Locate the cell with the specified text and output its [X, Y] center coordinate. 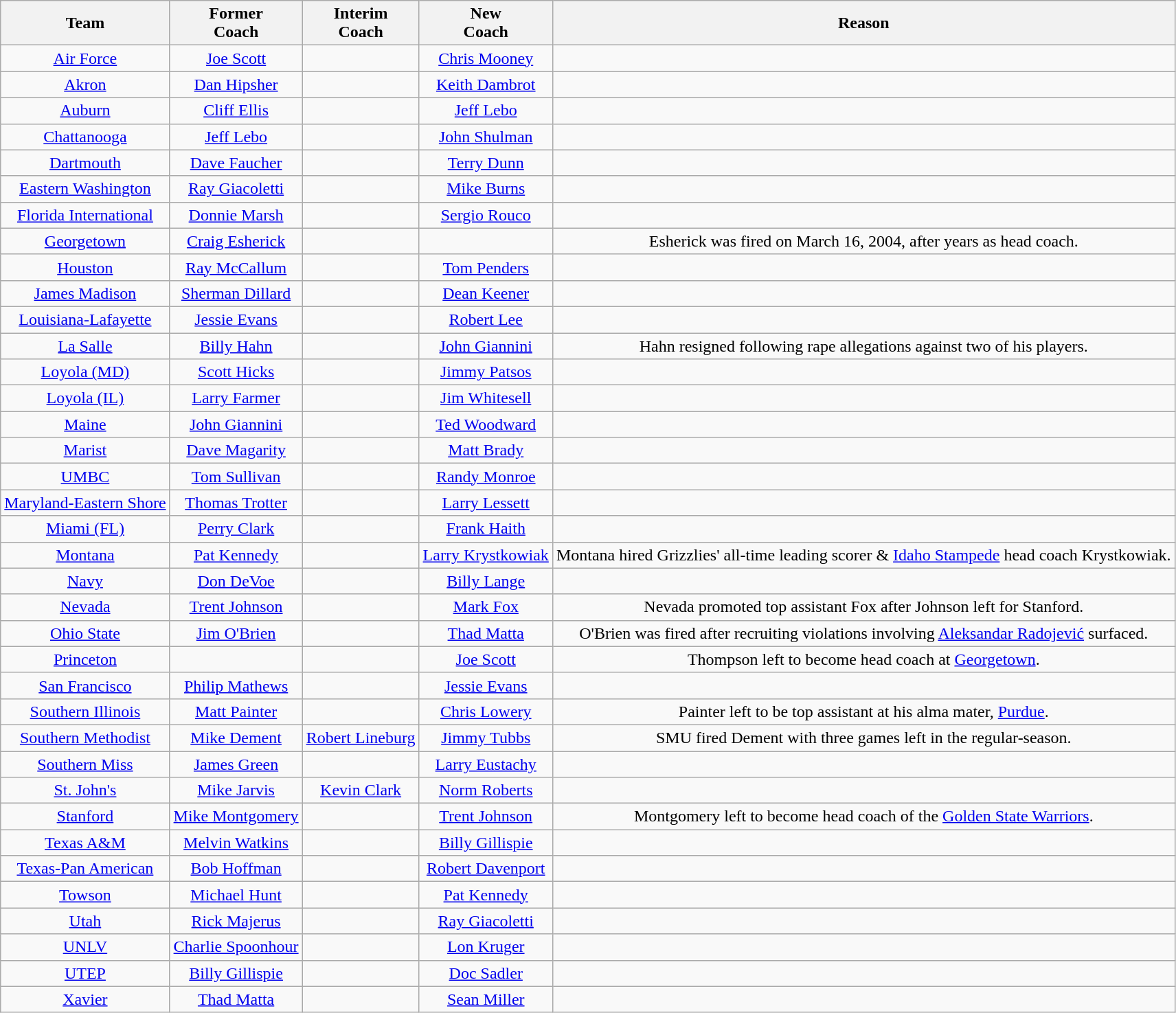
Keith Dambrot [486, 84]
Sherman Dillard [236, 293]
Mike Dement [236, 738]
Jimmy Patsos [486, 372]
Ray McCallum [236, 267]
Michael Hunt [236, 895]
Houston [85, 267]
Georgetown [85, 241]
Charlie Spoonhour [236, 947]
Chris Mooney [486, 58]
Dave Faucher [236, 163]
Billy Hahn [236, 345]
San Francisco [85, 685]
James Madison [85, 293]
Dan Hipsher [236, 84]
Princeton [85, 659]
Thomas Trotter [236, 503]
St. John's [85, 790]
La Salle [85, 345]
Perry Clark [236, 529]
Mike Jarvis [236, 790]
Auburn [85, 111]
SMU fired Dement with three games left in the regular-season. [863, 738]
Rick Majerus [236, 921]
Larry Lessett [486, 503]
Chris Lowery [486, 712]
UTEP [85, 973]
Loyola (IL) [85, 398]
Dartmouth [85, 163]
Terry Dunn [486, 163]
FormerCoach [236, 23]
Jim O'Brien [236, 633]
Chattanooga [85, 137]
Robert Lineburg [361, 738]
Donnie Marsh [236, 215]
James Green [236, 764]
Painter left to be top assistant at his alma mater, Purdue. [863, 712]
Eastern Washington [85, 189]
Esherick was fired on March 16, 2004, after years as head coach. [863, 241]
Akron [85, 84]
Towson [85, 895]
Doc Sadler [486, 973]
Matt Brady [486, 451]
Mike Montgomery [236, 817]
Hahn resigned following rape allegations against two of his players. [863, 345]
Norm Roberts [486, 790]
Utah [85, 921]
Loyola (MD) [85, 372]
Tom Penders [486, 267]
Robert Lee [486, 319]
Texas A&M [85, 843]
Montana hired Grizzlies' all-time leading scorer & Idaho Stampede head coach Krystkowiak. [863, 555]
Craig Esherick [236, 241]
UMBC [85, 477]
John Shulman [486, 137]
Larry Farmer [236, 398]
Frank Haith [486, 529]
Sean Miller [486, 999]
Ohio State [85, 633]
Lon Kruger [486, 947]
Florida International [85, 215]
UNLV [85, 947]
Billy Lange [486, 581]
Louisiana-Lafayette [85, 319]
Kevin Clark [361, 790]
Sergio Rouco [486, 215]
Melvin Watkins [236, 843]
Cliff Ellis [236, 111]
Don DeVoe [236, 581]
O'Brien was fired after recruiting violations involving Aleksandar Radojević surfaced. [863, 633]
Tom Sullivan [236, 477]
Navy [85, 581]
Matt Painter [236, 712]
Southern Miss [85, 764]
Maine [85, 424]
Dave Magarity [236, 451]
Marist [85, 451]
Thompson left to become head coach at Georgetown. [863, 659]
Maryland-Eastern Shore [85, 503]
Dean Keener [486, 293]
Jimmy Tubbs [486, 738]
Miami (FL) [85, 529]
Team [85, 23]
InterimCoach [361, 23]
Larry Krystkowiak [486, 555]
Mark Fox [486, 607]
Robert Davenport [486, 869]
NewCoach [486, 23]
Reason [863, 23]
Nevada promoted top assistant Fox after Johnson left for Stanford. [863, 607]
Montana [85, 555]
Xavier [85, 999]
Randy Monroe [486, 477]
Philip Mathews [236, 685]
Scott Hicks [236, 372]
Stanford [85, 817]
Texas-Pan American [85, 869]
Mike Burns [486, 189]
Jim Whitesell [486, 398]
Southern Illinois [85, 712]
Ted Woodward [486, 424]
Air Force [85, 58]
Southern Methodist [85, 738]
Nevada [85, 607]
Larry Eustachy [486, 764]
Bob Hoffman [236, 869]
Montgomery left to become head coach of the Golden State Warriors. [863, 817]
